Capture the cell that displays the provided text and extract its (X, Y) central coordinate. 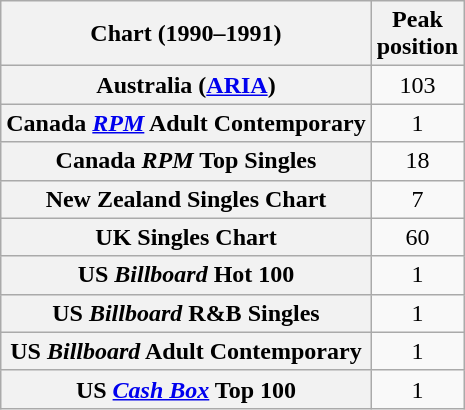
New Zealand Singles Chart (186, 199)
US Billboard Adult Contemporary (186, 351)
US Billboard R&B Singles (186, 313)
US Billboard Hot 100 (186, 275)
60 (417, 237)
18 (417, 161)
Canada RPM Top Singles (186, 161)
Chart (1990–1991) (186, 34)
Peakposition (417, 34)
US Cash Box Top 100 (186, 389)
UK Singles Chart (186, 237)
103 (417, 85)
Australia (ARIA) (186, 85)
Canada RPM Adult Contemporary (186, 123)
7 (417, 199)
